Pinpoint the cell where the given text exists, returning its (x, y) midpoint coordinate. 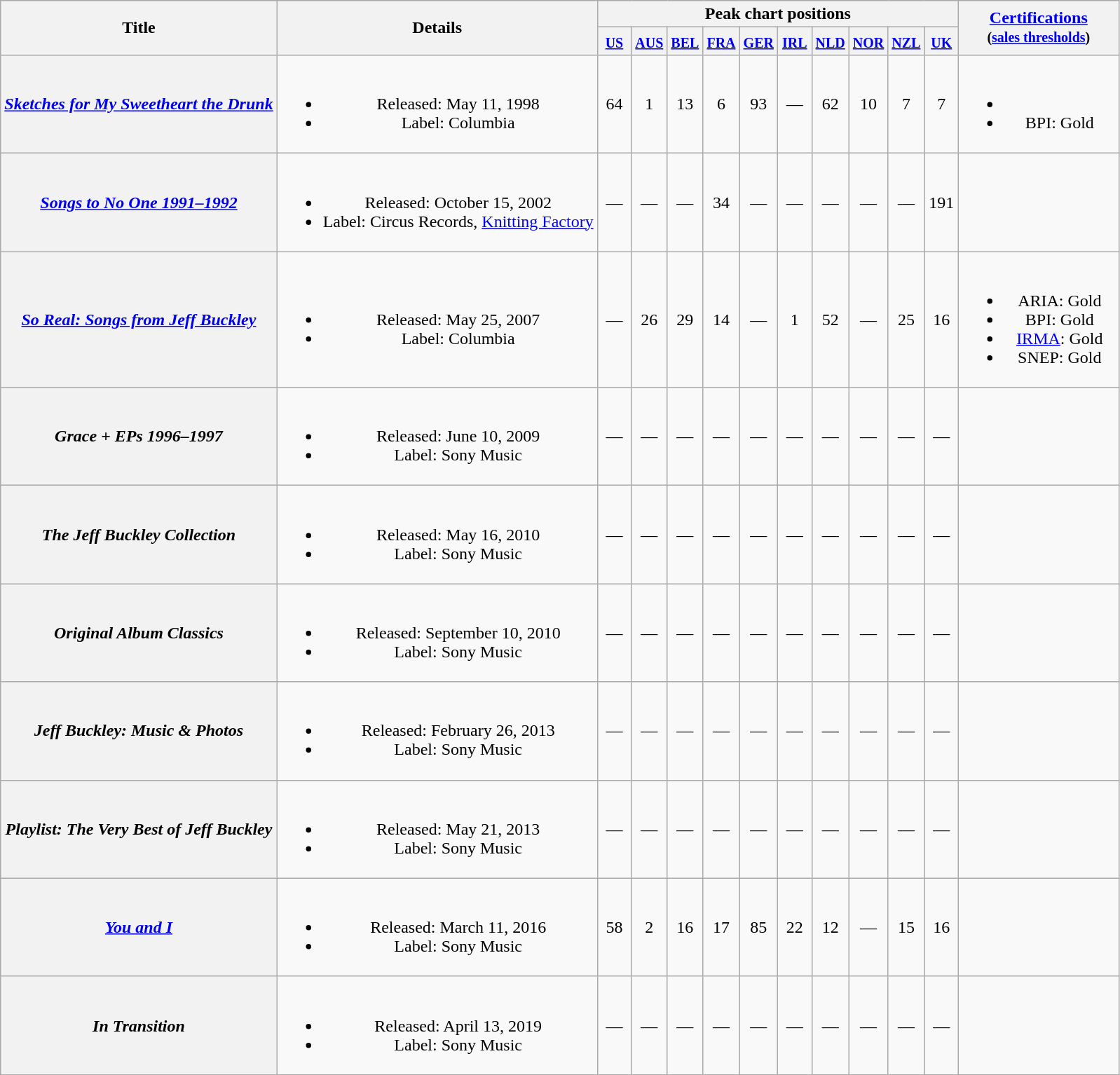
In Transition (139, 1025)
FRA (721, 41)
10 (868, 104)
UK (942, 41)
22 (795, 927)
IRL (795, 41)
BEL (685, 41)
NOR (868, 41)
12 (830, 927)
58 (614, 927)
Released: May 11, 1998Label: Columbia (437, 104)
So Real: Songs from Jeff Buckley (139, 320)
26 (649, 320)
6 (721, 104)
Title (139, 28)
Released: March 11, 2016Label: Sony Music (437, 927)
The Jeff Buckley Collection (139, 535)
GER (758, 41)
Details (437, 28)
2 (649, 927)
25 (906, 320)
191 (942, 203)
Certifications(sales thresholds) (1039, 28)
Released: May 21, 2013Label: Sony Music (437, 829)
34 (721, 203)
15 (906, 927)
85 (758, 927)
Released: April 13, 2019Label: Sony Music (437, 1025)
17 (721, 927)
Peak chart positions (778, 14)
NZL (906, 41)
Released: June 10, 2009Label: Sony Music (437, 437)
Sketches for My Sweetheart the Drunk (139, 104)
29 (685, 320)
Released: May 16, 2010Label: Sony Music (437, 535)
Jeff Buckley: Music & Photos (139, 731)
64 (614, 104)
Grace + EPs 1996–1997 (139, 437)
You and I (139, 927)
62 (830, 104)
Songs to No One 1991–1992 (139, 203)
NLD (830, 41)
Released: February 26, 2013Label: Sony Music (437, 731)
Released: September 10, 2010Label: Sony Music (437, 633)
Released: May 25, 2007Label: Columbia (437, 320)
52 (830, 320)
BPI: Gold (1039, 104)
Released: October 15, 2002Label: Circus Records, Knitting Factory (437, 203)
14 (721, 320)
US (614, 41)
AUS (649, 41)
ARIA: GoldBPI: GoldIRMA: GoldSNEP: Gold (1039, 320)
13 (685, 104)
Original Album Classics (139, 633)
93 (758, 104)
Playlist: The Very Best of Jeff Buckley (139, 829)
